Determine the (x, y) coordinate at the center of the cell enclosing the given text.  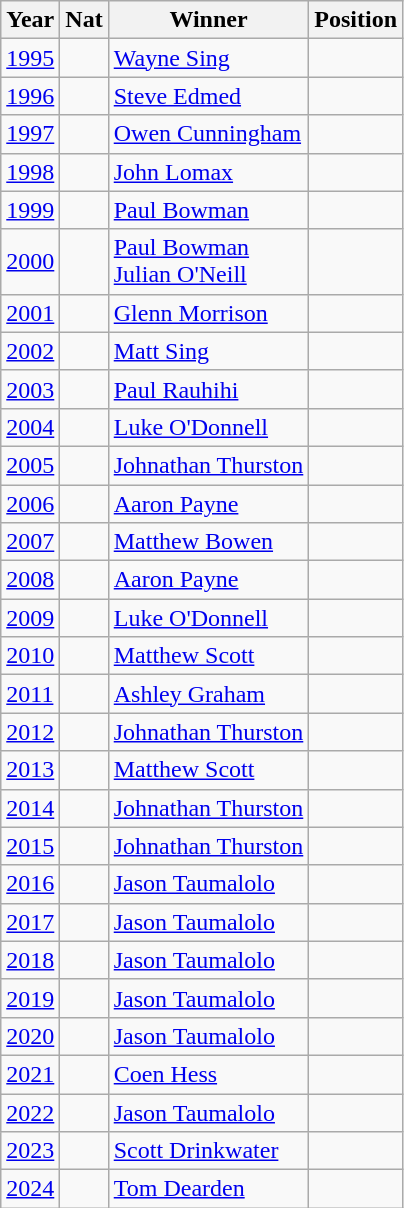
Position (356, 20)
2005 (30, 465)
John Lomax (208, 172)
1995 (30, 58)
1997 (30, 134)
2022 (30, 1113)
2013 (30, 770)
2006 (30, 503)
Owen Cunningham (208, 134)
1996 (30, 96)
Coen Hess (208, 1074)
1999 (30, 210)
Year (30, 20)
2003 (30, 389)
Tom Dearden (208, 1189)
2001 (30, 313)
Scott Drinkwater (208, 1151)
2010 (30, 656)
2024 (30, 1189)
2004 (30, 427)
2000 (30, 262)
Ashley Graham (208, 694)
2016 (30, 884)
2009 (30, 618)
2015 (30, 846)
2014 (30, 808)
2018 (30, 960)
2019 (30, 998)
Matt Sing (208, 351)
Wayne Sing (208, 58)
2007 (30, 542)
Paul BowmanJulian O'Neill (208, 262)
2023 (30, 1151)
2012 (30, 732)
Paul Rauhihi (208, 389)
2021 (30, 1074)
2020 (30, 1036)
2008 (30, 580)
2002 (30, 351)
Paul Bowman (208, 210)
Nat (84, 20)
Winner (208, 20)
Steve Edmed (208, 96)
2011 (30, 694)
2017 (30, 922)
1998 (30, 172)
Glenn Morrison (208, 313)
Matthew Bowen (208, 542)
